Detect which cell encompasses the target text, then output its (X, Y) center coordinate. 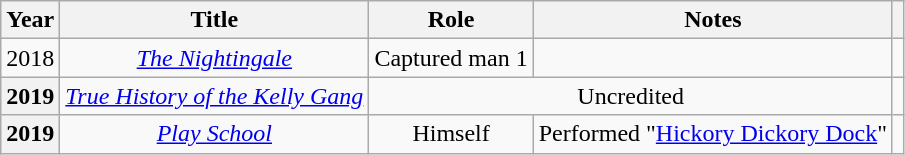
Role (451, 20)
The Nightingale (214, 58)
2018 (30, 58)
True History of the Kelly Gang (214, 96)
Play School (214, 134)
Uncredited (631, 96)
Title (214, 20)
Performed "Hickory Dickory Dock" (712, 134)
Himself (451, 134)
Year (30, 20)
Notes (712, 20)
Captured man 1 (451, 58)
